Find where the given text appears and provide that cell's center as [X, Y] coordinate. 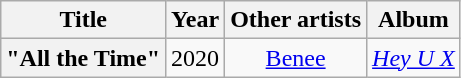
"All the Time" [84, 58]
Album [414, 20]
Benee [296, 58]
Hey U X [414, 58]
Title [84, 20]
2020 [196, 58]
Year [196, 20]
Other artists [296, 20]
